Identify which cell holds the provided text, then report its (x, y) central coordinate. 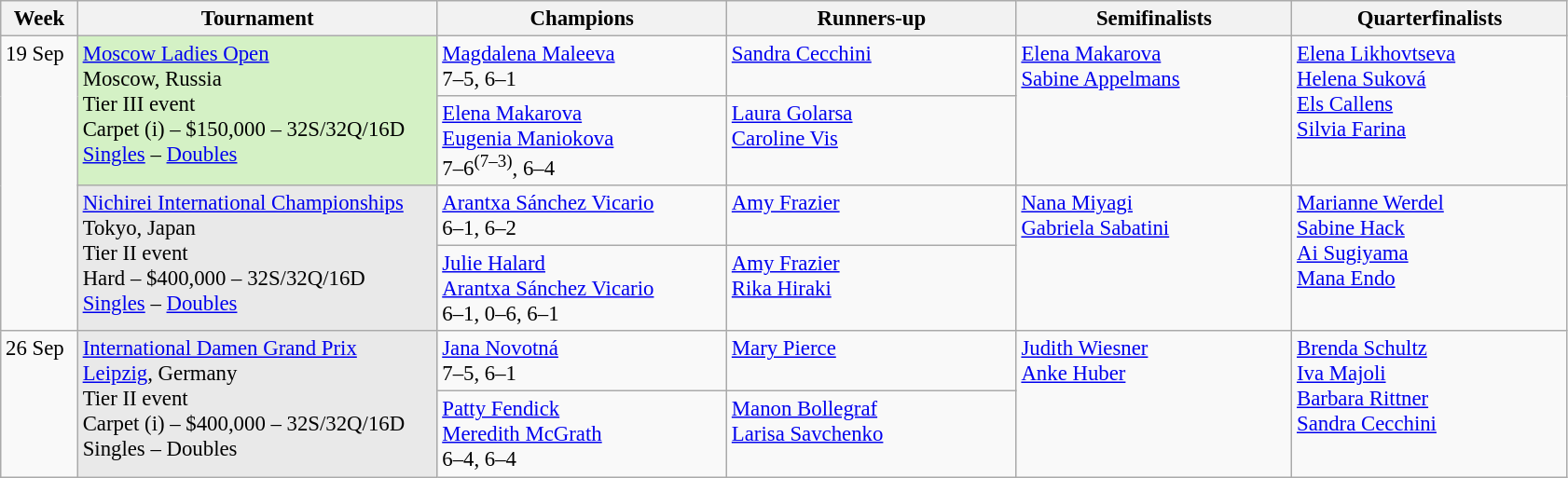
Elena Makarova Eugenia Maniokova 7–6(7–3), 6–4 (582, 141)
Manon Bollegraf Larisa Savchenko (873, 434)
26 Sep (39, 404)
Tournament (257, 19)
Brenda Schultz Iva Majoli Barbara Rittner Sandra Cecchini (1430, 404)
Amy Frazier (873, 216)
Elena Likhovtseva Helena Suková Els Callens Silvia Farina (1430, 112)
Sandra Cecchini (873, 67)
Week (39, 19)
Julie Halard Arantxa Sánchez Vicario 6–1, 0–6, 6–1 (582, 289)
19 Sep (39, 184)
Laura Golarsa Caroline Vis (873, 141)
Moscow Ladies Open Moscow, RussiaTier III eventCarpet (i) – $150,000 – 32S/32Q/16D Singles – Doubles (257, 112)
Marianne Werdel Sabine Hack Ai Sugiyama Mana Endo (1430, 258)
Mary Pierce (873, 362)
Amy Frazier Rika Hiraki (873, 289)
Nichirei International Championships Tokyo, JapanTier II eventHard – $400,000 – 32S/32Q/16D Singles – Doubles (257, 258)
Magdalena Maleeva7–5, 6–1 (582, 67)
Patty Fendick Meredith McGrath 6–4, 6–4 (582, 434)
International Damen Grand Prix Leipzig, GermanyTier II eventCarpet (i) – $400,000 – 32S/32Q/16D Singles – Doubles (257, 404)
Elena Makarova Sabine Appelmans (1154, 112)
Runners-up (873, 19)
Champions (582, 19)
Semifinalists (1154, 19)
Quarterfinalists (1430, 19)
Nana Miyagi Gabriela Sabatini (1154, 258)
Arantxa Sánchez Vicario6–1, 6–2 (582, 216)
Jana Novotná7–5, 6–1 (582, 362)
Judith Wiesner Anke Huber (1154, 404)
